Locate the cell with the specified text and output its [x, y] center coordinate. 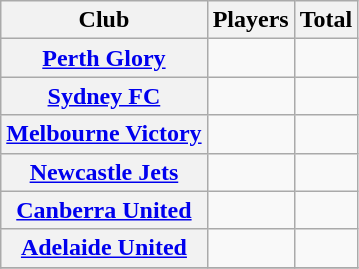
Players [250, 20]
Melbourne Victory [104, 134]
Club [104, 20]
Canberra United [104, 210]
Sydney FC [104, 96]
Adelaide United [104, 248]
Perth Glory [104, 58]
Total [326, 20]
Newcastle Jets [104, 172]
